Find where the given text appears and provide that cell's center as (x, y) coordinate. 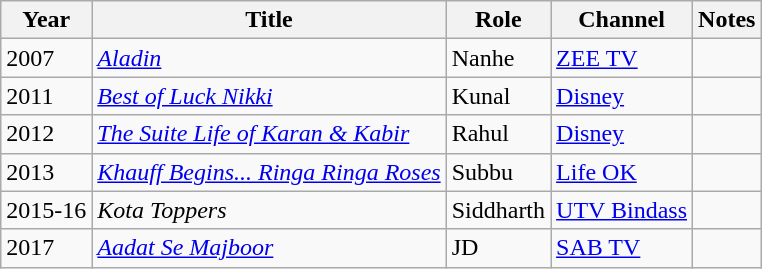
2013 (46, 172)
The Suite Life of Karan & Kabir (269, 134)
Khauff Begins... Ringa Ringa Roses (269, 172)
Aadat Se Majboor (269, 248)
2015-16 (46, 210)
2007 (46, 58)
2017 (46, 248)
Best of Luck Nikki (269, 96)
ZEE TV (622, 58)
Year (46, 20)
JD (498, 248)
2012 (46, 134)
Notes (727, 20)
Kota Toppers (269, 210)
Aladin (269, 58)
Kunal (498, 96)
Nanhe (498, 58)
Subbu (498, 172)
Channel (622, 20)
SAB TV (622, 248)
Life OK (622, 172)
Role (498, 20)
Title (269, 20)
Rahul (498, 134)
Siddharth (498, 210)
2011 (46, 96)
UTV Bindass (622, 210)
